From the cell containing the given text, extract its center point as (X, Y) coordinate. 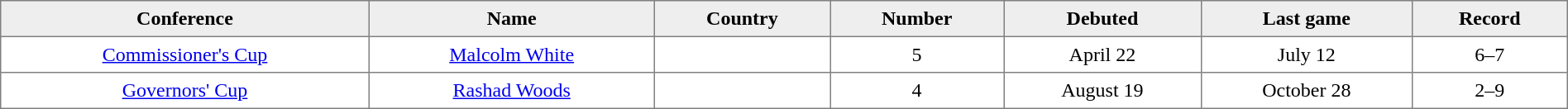
Debuted (1103, 19)
Last game (1307, 19)
5 (917, 54)
Number (917, 19)
April 22 (1103, 54)
July 12 (1307, 54)
October 28 (1307, 91)
Commissioner's Cup (185, 54)
Conference (185, 19)
Country (743, 19)
Rashad Woods (511, 91)
4 (917, 91)
Governors' Cup (185, 91)
Record (1489, 19)
Name (511, 19)
6–7 (1489, 54)
2–9 (1489, 91)
Malcolm White (511, 54)
August 19 (1103, 91)
